Output the [X, Y] coordinate of the center of the cell containing the given text.  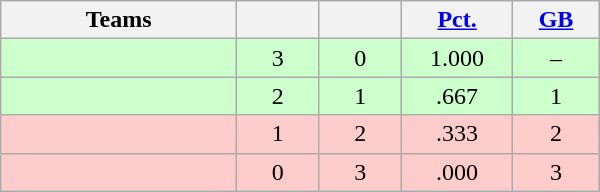
Pct. [456, 20]
.333 [456, 134]
.000 [456, 172]
– [556, 58]
Teams [119, 20]
.667 [456, 96]
GB [556, 20]
1.000 [456, 58]
